Extract the [x, y] coordinate from the center of the cell holding the provided text.  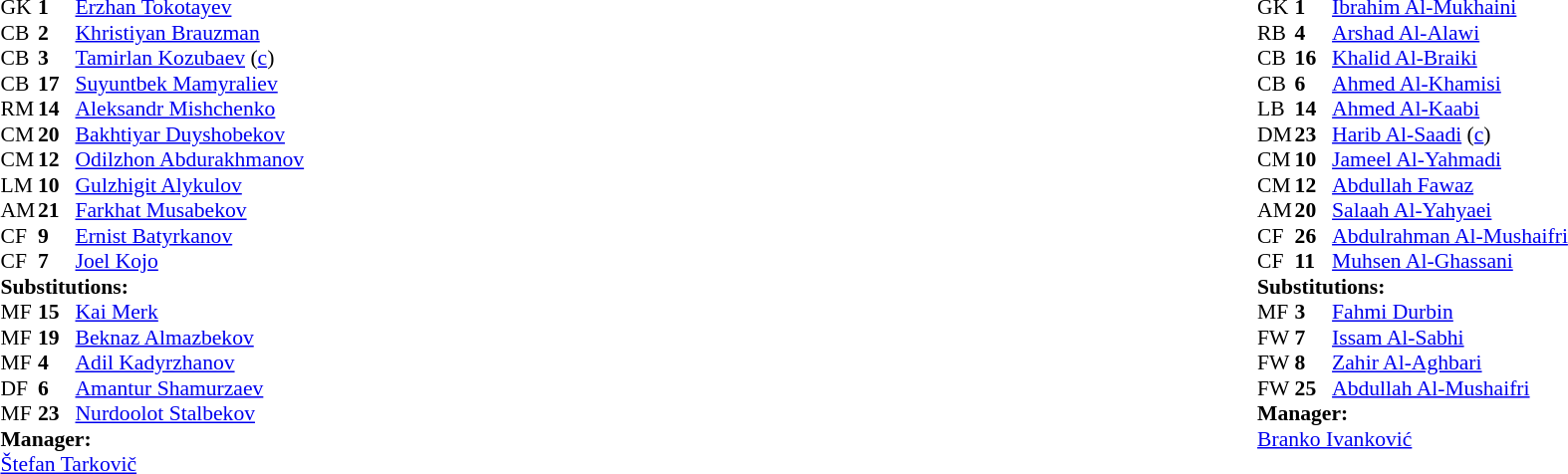
DF [19, 388]
17 [57, 84]
16 [1314, 59]
Abdullah Al-Mushaifri [1450, 388]
Kai Merk [190, 312]
Muhsen Al-Ghassani [1450, 262]
Tamirlan Kozubaev (c) [190, 59]
Farkhat Musabekov [190, 210]
Adil Kadyrzhanov [190, 363]
Nurdoolot Stalbekov [190, 413]
26 [1314, 236]
15 [57, 312]
Bakhtiyar Duyshobekov [190, 134]
Fahmi Durbin [1450, 312]
11 [1314, 262]
LM [19, 185]
Salaah Al-Yahyaei [1450, 210]
Aleksandr Mishchenko [190, 109]
19 [57, 338]
Gulzhigit Alykulov [190, 185]
Odilzhon Abdurakhmanov [190, 160]
2 [57, 33]
Harib Al-Saadi (c) [1450, 134]
Khristiyan Brauzman [190, 33]
25 [1314, 388]
Jameel Al-Yahmadi [1450, 160]
8 [1314, 363]
LB [1276, 109]
Zahir Al-Aghbari [1450, 363]
Joel Kojo [190, 262]
Arshad Al-Alawi [1450, 33]
9 [57, 236]
Beknaz Almazbekov [190, 338]
RB [1276, 33]
Ernist Batyrkanov [190, 236]
Abdulrahman Al-Mushaifri [1450, 236]
Branko Ivanković [1413, 439]
Issam Al-Sabhi [1450, 338]
Khalid Al-Braiki [1450, 59]
Amantur Shamurzaev [190, 388]
Ahmed Al-Kaabi [1450, 109]
Suyuntbek Mamyraliev [190, 84]
Abdullah Fawaz [1450, 185]
DM [1276, 134]
21 [57, 210]
RM [19, 109]
Ahmed Al-Khamisi [1450, 84]
